Search for the cell housing the specified text and yield its [X, Y] center coordinate. 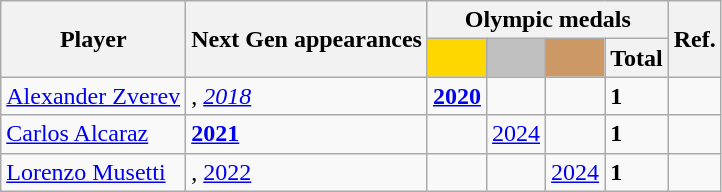
Alexander Zverev [94, 96]
Player [94, 39]
Carlos Alcaraz [94, 134]
2020 [456, 96]
Next Gen appearances [307, 39]
Ref. [694, 39]
, 2022 [307, 172]
2021 [307, 134]
Lorenzo Musetti [94, 172]
Olympic medals [548, 20]
, 2018 [307, 96]
Total [637, 58]
